Return the [x, y] coordinate for the center point of the cell that contains the specified text.  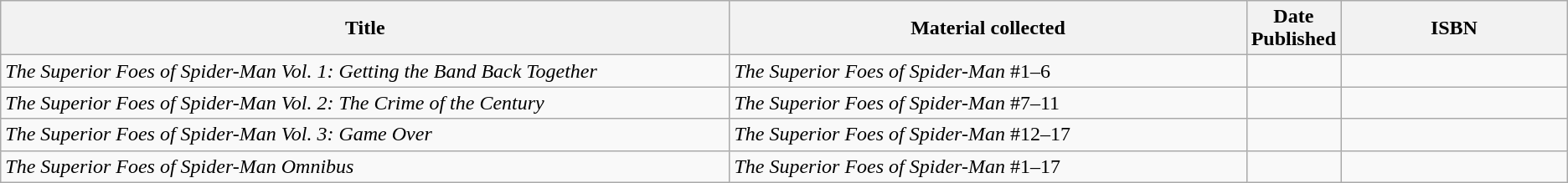
The Superior Foes of Spider-Man #7–11 [988, 103]
ISBN [1454, 28]
The Superior Foes of Spider-Man #12–17 [988, 135]
The Superior Foes of Spider-Man Vol. 1: Getting the Band Back Together [365, 71]
Material collected [988, 28]
Title [365, 28]
The Superior Foes of Spider-Man Vol. 2: The Crime of the Century [365, 103]
The Superior Foes of Spider-Man #1–6 [988, 71]
The Superior Foes of Spider-Man #1–17 [988, 166]
Date Published [1293, 28]
The Superior Foes of Spider-Man Omnibus [365, 166]
The Superior Foes of Spider-Man Vol. 3: Game Over [365, 135]
